Detect which cell encompasses the target text, then output its (x, y) center coordinate. 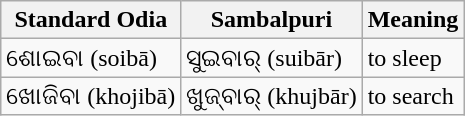
Standard Odia (91, 20)
to sleep (413, 58)
ଖୁଜ୍‌ବାର୍ (khujbār) (272, 96)
ଶୋଇବା (soibā) (91, 58)
to search (413, 96)
Meaning (413, 20)
ଖୋଜିବା (khojibā) (91, 96)
Sambalpuri (272, 20)
ସୁଇବାର୍ (suibār) (272, 58)
